Provide the [X, Y] coordinate of the cell's center where the given text is located.  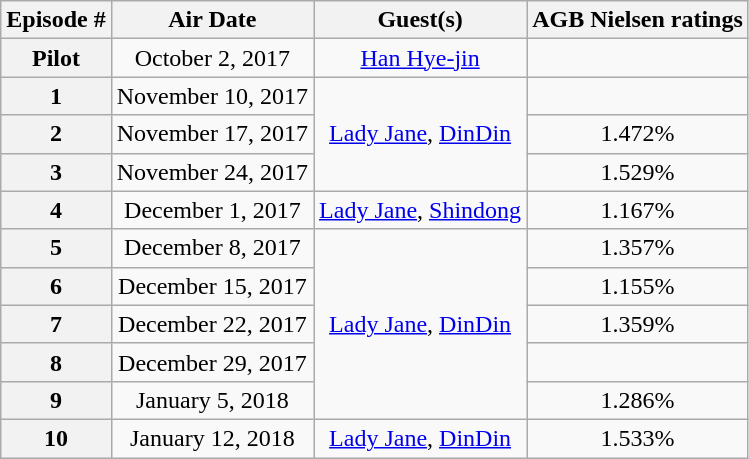
1.529% [638, 172]
1.357% [638, 248]
December 15, 2017 [212, 286]
Han Hye-jin [420, 58]
1.286% [638, 400]
AGB Nielsen ratings [638, 20]
November 10, 2017 [212, 96]
October 2, 2017 [212, 58]
1.155% [638, 286]
4 [56, 210]
December 22, 2017 [212, 324]
1 [56, 96]
December 8, 2017 [212, 248]
1.359% [638, 324]
Episode # [56, 20]
November 24, 2017 [212, 172]
1.533% [638, 438]
6 [56, 286]
8 [56, 362]
1.472% [638, 134]
1.167% [638, 210]
Guest(s) [420, 20]
Air Date [212, 20]
January 5, 2018 [212, 400]
2 [56, 134]
January 12, 2018 [212, 438]
November 17, 2017 [212, 134]
Lady Jane, Shindong [420, 210]
3 [56, 172]
Pilot [56, 58]
10 [56, 438]
December 29, 2017 [212, 362]
5 [56, 248]
December 1, 2017 [212, 210]
7 [56, 324]
9 [56, 400]
